Extract the (x, y) coordinate from the center of the cell holding the provided text.  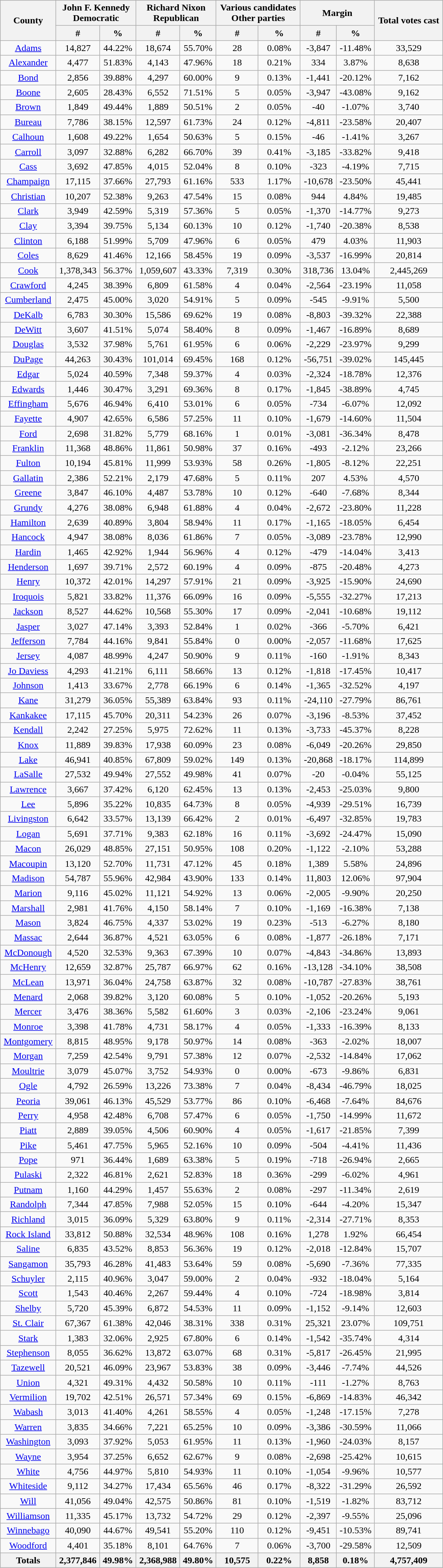
39.71% (118, 567)
338 (237, 1323)
54.72% (198, 1516)
13,139 (158, 819)
24,896 (409, 863)
-1,169 (318, 908)
Ogle (28, 1086)
86,761 (409, 700)
Richland (28, 1219)
-545 (318, 300)
7,278 (409, 1412)
54.53% (198, 1308)
5,720 (78, 1308)
-27.71% (356, 1219)
Menard (28, 997)
44.16% (118, 641)
1,849 (78, 107)
47.12% (198, 863)
-6.07% (356, 404)
5,319 (158, 211)
67,809 (158, 760)
9,263 (158, 196)
-5,817 (318, 1353)
42,575 (158, 1501)
7,348 (158, 374)
Randolph (28, 1205)
41.46% (118, 256)
2,445,269 (409, 270)
61.88% (198, 508)
2,981 (78, 908)
-43.08% (356, 92)
33,529 (409, 48)
1,543 (78, 1293)
-25.42% (356, 1457)
10,575 (237, 1560)
Gallatin (28, 478)
9,273 (409, 211)
5.58% (356, 863)
11,903 (409, 241)
2,377,846 (78, 1560)
36.05% (118, 700)
-20 (318, 774)
60.13% (198, 226)
-9.55% (356, 1516)
-18.78% (356, 374)
7,715 (409, 166)
59.02% (198, 760)
45,529 (158, 1101)
53.02% (198, 923)
61.86% (198, 537)
Warren (28, 1427)
15,347 (409, 1205)
-23.58% (356, 122)
7,786 (78, 122)
-29.51% (356, 804)
45.81% (118, 463)
-26.18% (356, 938)
97,904 (409, 878)
39.83% (118, 745)
4,961 (409, 1175)
41.78% (118, 1027)
-18.98% (356, 1293)
6,948 (158, 508)
23 (237, 745)
-20,868 (318, 760)
2,322 (78, 1175)
54.23% (198, 715)
45.00% (118, 300)
49.22% (118, 137)
-7.64% (356, 1101)
-14.77% (356, 211)
Marion (28, 893)
-9.91% (356, 300)
Various candidatesOther parties (258, 13)
9,800 (409, 789)
1,608 (78, 137)
46.28% (118, 1264)
36.87% (118, 938)
-1.27% (356, 1383)
11,889 (78, 745)
45.17% (118, 1516)
4,958 (78, 1115)
55.30% (198, 611)
30.30% (118, 315)
0.36% (279, 1175)
2,179 (158, 478)
1,059,607 (158, 270)
Lee (28, 804)
-26.45% (356, 1353)
Iroquois (28, 596)
-32.52% (356, 686)
53.83% (198, 1367)
42,046 (158, 1323)
60.90% (198, 1130)
41.40% (118, 1412)
-3,692 (318, 834)
48.96% (198, 1234)
93 (237, 700)
Massac (28, 938)
1,160 (78, 1190)
40.89% (118, 522)
32 (237, 982)
1,389 (318, 863)
4,432 (158, 1383)
-34.10% (356, 967)
3,532 (78, 344)
-4,811 (318, 122)
0.21% (279, 63)
9,178 (158, 1041)
12,092 (409, 404)
29 (237, 1516)
Peoria (28, 1101)
63.05% (198, 938)
-15.90% (356, 582)
Macoupin (28, 863)
6,552 (158, 92)
-8,434 (318, 1086)
4,487 (158, 493)
-323 (318, 166)
39.75% (118, 226)
-297 (318, 1190)
38.31% (198, 1323)
23,266 (409, 448)
-111 (318, 1383)
46 (237, 1486)
41.76% (118, 908)
11,368 (78, 448)
33.57% (118, 819)
Calhoun (28, 137)
-3,089 (318, 537)
83,712 (409, 1501)
17,625 (409, 641)
41 (237, 774)
334 (318, 63)
21 (237, 582)
25,787 (158, 967)
36.04% (118, 982)
42,984 (158, 878)
0.22% (279, 1560)
4,570 (409, 478)
-1,054 (318, 1471)
-644 (318, 1205)
39 (237, 152)
27,552 (158, 774)
61.60% (198, 1012)
20,407 (409, 122)
Cass (28, 166)
-9.96% (356, 1471)
-23.24% (356, 1012)
County (28, 20)
52.04% (198, 166)
12,376 (409, 374)
11,731 (158, 863)
48.99% (118, 656)
1,378,343 (78, 270)
4,143 (158, 63)
4,197 (409, 686)
56.36% (198, 1249)
-27.79% (356, 700)
-8,803 (318, 315)
60.00% (198, 78)
47.14% (118, 626)
Totals (28, 1560)
-160 (318, 656)
32,534 (158, 1234)
37.66% (118, 181)
Clay (28, 226)
-4.20% (356, 1205)
Fulton (28, 463)
-5,555 (318, 596)
13,226 (158, 1086)
-2,564 (318, 285)
1,944 (158, 552)
73.38% (198, 1086)
-3,847 (318, 48)
12.06% (356, 878)
6,111 (158, 670)
5,329 (158, 1219)
-46.79% (356, 1086)
45.07% (118, 1071)
58 (237, 463)
7,399 (409, 1130)
7,138 (409, 908)
4,087 (78, 656)
4,792 (78, 1086)
44,263 (78, 359)
37.71% (118, 834)
62.18% (198, 834)
54,787 (78, 878)
5,461 (78, 1145)
Alexander (28, 63)
5,975 (158, 730)
4,731 (158, 1027)
Christian (28, 196)
-7.36% (356, 1264)
52.83% (198, 1175)
69.36% (198, 389)
26,592 (409, 1486)
52.21% (118, 478)
12,659 (78, 967)
-2,005 (318, 893)
33,812 (78, 1234)
5,074 (158, 330)
-31.29% (356, 1486)
58.17% (198, 1027)
19,485 (409, 196)
1,697 (78, 567)
56.37% (118, 270)
14,827 (78, 48)
12,603 (409, 1308)
2,115 (78, 1279)
Lake (28, 760)
63.84% (198, 700)
36.62% (118, 1353)
38.36% (118, 1012)
5,676 (78, 404)
McDonough (28, 952)
-6,869 (318, 1397)
47.75% (118, 1145)
18,007 (409, 1041)
-1,248 (318, 1412)
11,436 (409, 1145)
62.45% (198, 789)
-1.41% (356, 137)
2,242 (78, 730)
Total votes cast (409, 20)
8,344 (409, 493)
8,538 (409, 226)
-513 (318, 923)
53.93% (198, 463)
43.33% (198, 270)
50.58% (198, 1383)
-3,386 (318, 1427)
-2,229 (318, 344)
Moultrie (28, 1071)
-2.02% (356, 1041)
-18.17% (356, 760)
-21.85% (356, 1130)
Henry (28, 582)
3,835 (78, 1427)
-14.60% (356, 418)
-2,672 (318, 508)
2,665 (409, 1160)
42.54% (118, 1056)
-1,818 (318, 670)
-3,700 (318, 1545)
Shelby (28, 1308)
-14.83% (356, 1397)
72.62% (198, 730)
23.07% (356, 1323)
-39.32% (356, 315)
44.22% (118, 48)
27,532 (78, 774)
Piatt (28, 1130)
55.70% (198, 48)
8,689 (409, 330)
18,674 (158, 48)
1.92% (356, 1234)
-20.48% (356, 567)
67.39% (198, 952)
Livingston (28, 819)
6,783 (78, 315)
7,988 (158, 1205)
Macon (28, 848)
2,475 (78, 300)
Lawrence (28, 789)
68 (237, 1353)
-20.12% (356, 78)
-1,679 (318, 418)
24,758 (158, 982)
50.95% (198, 848)
34.66% (118, 1427)
2,639 (78, 522)
4,756 (78, 1471)
3,093 (78, 1442)
-17.45% (356, 670)
-4,843 (318, 952)
Monroe (28, 1027)
318,736 (318, 270)
46.81% (118, 1175)
944 (318, 196)
-8.53% (356, 715)
53,288 (409, 848)
15,586 (158, 315)
66.97% (198, 967)
5,193 (409, 997)
8,763 (409, 1383)
20,814 (409, 256)
9,061 (409, 1012)
DuPage (28, 359)
17,938 (158, 745)
63.07% (198, 1353)
11,803 (318, 878)
63.87% (198, 982)
-33.82% (356, 152)
Cook (28, 270)
5,709 (158, 241)
-2,018 (318, 1249)
Clinton (28, 241)
-34.86% (356, 952)
60.09% (198, 745)
31,279 (78, 700)
2,572 (158, 567)
3,097 (78, 152)
Douglas (28, 344)
-32.85% (356, 819)
3,607 (78, 330)
-30.59% (356, 1427)
5,024 (78, 374)
57.36% (198, 211)
-23.50% (356, 181)
3,413 (409, 552)
4,245 (78, 285)
2,605 (78, 92)
7,221 (158, 1427)
58.14% (198, 908)
17,434 (158, 1486)
13,971 (78, 982)
69.45% (198, 359)
-3,925 (318, 582)
11,058 (409, 285)
-25.03% (356, 789)
DeKalb (28, 315)
60.08% (198, 997)
McHenry (28, 967)
3,394 (78, 226)
42.59% (118, 211)
-1,740 (318, 226)
-640 (318, 493)
53.01% (198, 404)
1,465 (78, 552)
4,907 (78, 418)
13,893 (409, 952)
10,194 (78, 463)
48.95% (118, 1041)
1,654 (158, 137)
4.03% (356, 241)
-2,532 (318, 1056)
30.43% (118, 359)
15,707 (409, 1249)
7,319 (237, 270)
6,586 (158, 418)
-1,750 (318, 1115)
42.51% (118, 1397)
32.88% (118, 152)
Adams (28, 48)
66,454 (409, 1234)
3,013 (78, 1412)
4,757,409 (409, 1560)
Washington (28, 1442)
-10.68% (356, 611)
Williamson (28, 1516)
Jasper (28, 626)
-1.82% (356, 1501)
56.96% (198, 552)
12,990 (409, 537)
47.68% (198, 478)
62.67% (198, 1457)
45 (237, 863)
5,896 (78, 804)
13.04% (356, 270)
11,672 (409, 1115)
3.87% (356, 63)
1,446 (78, 389)
4.53% (356, 478)
53.64% (198, 1264)
-5.70% (356, 626)
-673 (318, 1071)
-46 (318, 137)
11,121 (158, 893)
7,171 (409, 938)
Pike (28, 1145)
-3,537 (318, 256)
19,112 (409, 611)
12,166 (158, 256)
61.58% (198, 285)
3,949 (78, 211)
Marshall (28, 908)
41.21% (118, 670)
49,541 (158, 1531)
61.73% (198, 122)
-6,468 (318, 1101)
-23.78% (356, 537)
63.38% (198, 1160)
3,398 (78, 1027)
-14.04% (356, 552)
3,814 (409, 1293)
6,809 (158, 285)
-1,877 (318, 938)
59.44% (198, 1293)
Champaign (28, 181)
McLean (28, 982)
-1,165 (318, 522)
-493 (318, 448)
-9,451 (318, 1531)
Perry (28, 1115)
66.42% (198, 819)
-3,733 (318, 730)
13,872 (158, 1353)
57.91% (198, 582)
2,856 (78, 78)
-3,446 (318, 1367)
4,401 (78, 1545)
-1,152 (318, 1308)
22,251 (409, 463)
Jackson (28, 611)
168 (237, 359)
4,015 (158, 166)
49.94% (118, 774)
Tazewell (28, 1367)
5,134 (158, 226)
67,367 (78, 1323)
3,954 (78, 1457)
11,066 (409, 1427)
8,858 (318, 1560)
24,690 (409, 582)
-11.68% (356, 641)
12,509 (409, 1545)
39.82% (118, 997)
Mercer (28, 1012)
42.48% (118, 1115)
24 (237, 122)
Union (28, 1383)
-7.74% (356, 1367)
8,343 (409, 656)
3,047 (158, 1279)
Coles (28, 256)
26 (237, 715)
36.44% (118, 1160)
6,410 (158, 404)
5,810 (158, 1471)
-4,939 (318, 804)
8,101 (158, 1545)
58.40% (198, 330)
50.51% (198, 107)
Putnam (28, 1190)
60.19% (198, 567)
19,702 (78, 1397)
5,582 (158, 1012)
4,276 (78, 508)
2,386 (78, 478)
45.70% (118, 715)
49.80% (198, 1560)
-24.03% (356, 1442)
-6,497 (318, 819)
Ford (28, 434)
69 (237, 1397)
0.30% (279, 270)
-724 (318, 1293)
4,314 (409, 1338)
-3,196 (318, 715)
38.39% (118, 285)
66.70% (198, 152)
31.82% (118, 434)
Boone (28, 92)
14 (237, 1041)
6,831 (409, 1071)
3,079 (78, 1071)
-14.84% (356, 1056)
4,150 (158, 908)
3,120 (158, 997)
26,571 (158, 1397)
57.25% (198, 418)
4,273 (409, 567)
44.29% (118, 1190)
2,068 (78, 997)
71.51% (198, 92)
7,259 (78, 1056)
59 (237, 1264)
-18.05% (356, 522)
55,125 (409, 774)
13,120 (78, 863)
8,629 (78, 256)
-3,185 (318, 152)
-6.02% (356, 1175)
Richard NixonRepublican (176, 13)
59.00% (198, 1279)
0.26% (279, 463)
-45.37% (356, 730)
28 (237, 48)
Logan (28, 834)
-35.74% (356, 1338)
46,342 (409, 1397)
2,267 (158, 1293)
3,692 (78, 166)
9,299 (409, 344)
37,452 (409, 715)
35.22% (118, 804)
50.88% (118, 1234)
3,267 (409, 137)
5,761 (158, 344)
3,847 (78, 493)
9,418 (409, 152)
16,739 (409, 804)
3 (237, 1012)
63.80% (198, 1219)
52.16% (198, 1145)
-16.99% (356, 256)
66.19% (198, 686)
Whiteside (28, 1486)
67.80% (198, 1338)
38,761 (409, 982)
-1,519 (318, 1501)
86 (237, 1101)
23,967 (158, 1367)
40.46% (118, 1293)
-9.90% (356, 893)
Effingham (28, 404)
57.38% (198, 1056)
-2,453 (318, 789)
5,053 (158, 1442)
29,850 (409, 745)
43.52% (118, 1249)
Vermilion (28, 1397)
-2,041 (318, 611)
8,815 (78, 1041)
2,698 (78, 434)
4,321 (78, 1383)
28.43% (118, 92)
5,821 (78, 596)
58.45% (198, 256)
5,500 (409, 300)
-56,751 (318, 359)
51.83% (118, 63)
Scott (28, 1293)
Johnson (28, 686)
12,597 (158, 122)
38,508 (409, 967)
19,783 (409, 819)
3,804 (158, 522)
17,213 (409, 596)
0.41% (279, 152)
-40 (318, 107)
-23.80% (356, 508)
5,965 (158, 1145)
-11.48% (356, 48)
2,778 (158, 686)
3,824 (78, 923)
55,389 (158, 700)
-16.89% (356, 330)
17,062 (409, 1056)
Madison (28, 878)
-1,617 (318, 1130)
46.75% (118, 923)
-38.89% (356, 389)
2,925 (158, 1338)
-13,128 (318, 967)
-299 (318, 1175)
-2,314 (318, 1219)
42.65% (118, 418)
-2,324 (318, 374)
48.85% (118, 848)
41,483 (158, 1264)
-1,960 (318, 1442)
-32.27% (356, 596)
Montgomery (28, 1041)
0.02% (279, 626)
Cumberland (28, 300)
5,779 (158, 434)
-36.34% (356, 434)
44,526 (409, 1367)
-734 (318, 404)
2,644 (78, 938)
9,841 (158, 641)
7,784 (78, 641)
8,527 (78, 611)
42.92% (118, 552)
Grundy (28, 508)
4,261 (158, 1412)
-17.15% (356, 1412)
-16.39% (356, 1027)
-24.47% (356, 834)
-20.38% (356, 226)
32.87% (118, 967)
4,293 (78, 670)
51.99% (118, 241)
10,577 (409, 1471)
62 (237, 967)
-1,122 (318, 848)
11,504 (409, 418)
4,337 (158, 923)
-875 (318, 567)
10,835 (158, 804)
40.59% (118, 374)
12 (237, 1056)
533 (237, 181)
57.34% (198, 1397)
-18.04% (356, 1279)
-10.53% (356, 1531)
9,162 (409, 92)
-1,365 (318, 686)
15,090 (409, 834)
27,793 (158, 181)
110 (237, 1531)
-1,805 (318, 463)
1,689 (158, 1160)
-16.38% (356, 908)
6,188 (78, 241)
971 (78, 1160)
44.67% (118, 1531)
50.97% (198, 1041)
Wabash (28, 1412)
Morgan (28, 1056)
37.98% (118, 344)
42.01% (118, 582)
45,441 (409, 181)
Sangamon (28, 1264)
66.09% (198, 596)
133 (237, 878)
Kane (28, 700)
52.84% (198, 626)
Brown (28, 107)
Fayette (28, 418)
Pulaski (28, 1175)
81 (237, 1501)
109,751 (409, 1323)
Schuyler (28, 1279)
17 (237, 611)
8,180 (409, 923)
3,740 (409, 107)
44.62% (118, 611)
Rock Island (28, 1234)
50.86% (198, 1501)
8,157 (409, 1442)
40.85% (118, 760)
Bureau (28, 122)
11,861 (158, 448)
41.51% (118, 330)
27.25% (118, 730)
9,791 (158, 1056)
20,250 (409, 893)
3,020 (158, 300)
8,478 (409, 434)
-29.58% (356, 1545)
-23.19% (356, 285)
3,667 (78, 789)
4,745 (409, 389)
39.05% (118, 1130)
-8.12% (356, 463)
LaSalle (28, 774)
55.84% (198, 641)
John F. KennedyDemocratic (96, 13)
St. Clair (28, 1323)
4,520 (78, 952)
-23.97% (356, 344)
54.91% (198, 300)
Kendall (28, 730)
58.66% (198, 670)
61.38% (118, 1323)
-932 (318, 1279)
8,055 (78, 1353)
8,353 (409, 1219)
Kankakee (28, 715)
46.94% (118, 404)
Hamilton (28, 522)
4,521 (158, 938)
50.98% (198, 448)
Edwards (28, 389)
114,899 (409, 760)
Mason (28, 923)
9,363 (158, 952)
65.25% (198, 1427)
4,947 (78, 537)
-14.99% (356, 1115)
52.05% (198, 1205)
50.90% (198, 656)
4,247 (158, 656)
61.16% (198, 181)
20,311 (158, 715)
-504 (318, 1145)
58.94% (198, 522)
54.92% (198, 893)
-26.94% (356, 1160)
Jo Daviess (28, 670)
38 (237, 1367)
55.63% (198, 1190)
6,652 (158, 1457)
3,027 (78, 626)
Crawford (28, 285)
55.20% (198, 1531)
49.44% (118, 107)
0.19% (279, 1160)
-27.83% (356, 982)
-4.41% (356, 1145)
Winnebago (28, 1531)
10,615 (409, 1457)
13,732 (158, 1516)
6,872 (158, 1308)
84,676 (409, 1101)
43.90% (198, 878)
-1,370 (318, 211)
-1,441 (318, 78)
Pope (28, 1160)
-9.86% (356, 1071)
46.10% (118, 493)
53.77% (198, 1101)
10,568 (158, 611)
-6.27% (356, 923)
Henderson (28, 567)
46.13% (118, 1101)
-1,845 (318, 389)
18,025 (409, 1086)
33.67% (118, 686)
-3,947 (318, 92)
44.97% (118, 1471)
-479 (318, 552)
-0.04% (356, 774)
57.47% (198, 1115)
8,638 (409, 63)
65.56% (198, 1486)
-12.84% (356, 1249)
-10,787 (318, 982)
37 (237, 448)
47.54% (198, 196)
1.17% (279, 181)
2,368,988 (158, 1560)
41,056 (78, 1501)
0.20% (279, 848)
37.25% (118, 1457)
26.59% (118, 1086)
4,506 (158, 1130)
-1,333 (318, 1027)
2,621 (158, 1175)
-1,542 (318, 1338)
-10,678 (318, 181)
5,691 (78, 834)
479 (318, 241)
White (28, 1471)
1,413 (78, 686)
145,445 (409, 359)
4,477 (78, 63)
46.09% (118, 1367)
27,151 (158, 848)
3,291 (158, 389)
20,521 (78, 1367)
-1.07% (356, 107)
64.76% (198, 1545)
Clark (28, 211)
Woodford (28, 1545)
8,133 (409, 1027)
-1.91% (356, 656)
-2,057 (318, 641)
6,120 (158, 789)
1,278 (318, 1234)
8,036 (158, 537)
7,344 (78, 1205)
-2.10% (356, 848)
3,752 (158, 1071)
-1,052 (318, 997)
10,417 (409, 670)
30.47% (118, 389)
DeWitt (28, 330)
Stephenson (28, 1353)
9,112 (78, 1486)
-3,081 (318, 434)
64.73% (198, 804)
0.23% (279, 923)
-366 (318, 626)
3,015 (78, 1219)
38.15% (118, 122)
6,835 (78, 1249)
207 (318, 478)
5,164 (409, 1279)
35.18% (118, 1545)
37.42% (118, 789)
6,421 (409, 626)
11,228 (409, 508)
-5,690 (318, 1264)
34.27% (118, 1486)
77,335 (409, 1264)
89,741 (409, 1531)
-6,049 (318, 745)
Carroll (28, 152)
6,642 (78, 819)
25,096 (409, 1516)
Margin (337, 13)
36.09% (118, 1219)
Hancock (28, 537)
49.31% (118, 1383)
Jefferson (28, 641)
Will (28, 1501)
4,297 (158, 78)
35,793 (78, 1264)
3,393 (158, 626)
-9.14% (356, 1308)
37.92% (118, 1442)
-2,397 (318, 1516)
Bond (28, 78)
11,376 (158, 596)
21,995 (409, 1353)
32.06% (118, 1338)
-7.68% (356, 493)
-1,467 (318, 330)
Greene (28, 493)
-8,322 (318, 1486)
2,889 (78, 1130)
Wayne (28, 1457)
-39.02% (356, 359)
49.04% (118, 1501)
6,454 (409, 522)
26,029 (78, 848)
Knox (28, 745)
68.16% (198, 434)
52.38% (118, 196)
-718 (318, 1160)
45.02% (118, 893)
22,388 (409, 315)
40.96% (118, 1279)
9,116 (78, 893)
10,207 (78, 196)
Hardin (28, 552)
8,228 (409, 730)
45.39% (118, 1308)
25,321 (318, 1323)
32.53% (118, 952)
69.62% (198, 315)
40,090 (78, 1531)
1,383 (78, 1338)
6,708 (158, 1115)
1,889 (158, 107)
53.78% (198, 493)
-24,110 (318, 700)
7,162 (409, 78)
-2.12% (356, 448)
Saline (28, 1249)
-11.34% (356, 1190)
101,014 (158, 359)
11,999 (158, 463)
39.88% (118, 78)
52.70% (118, 863)
Stark (28, 1338)
59.37% (198, 374)
-4.19% (356, 166)
-2,106 (318, 1012)
46,941 (78, 760)
50.63% (198, 137)
48.86% (118, 448)
3,476 (78, 1012)
8,853 (158, 1249)
58.55% (198, 1412)
2,619 (409, 1190)
6,282 (158, 152)
14,297 (158, 582)
33.82% (118, 596)
39,061 (78, 1101)
4.84% (356, 196)
55.96% (118, 878)
11,335 (78, 1516)
-363 (318, 1041)
9,383 (158, 834)
1,457 (158, 1190)
-2,698 (318, 1457)
Edgar (28, 374)
Franklin (28, 448)
10,372 (78, 582)
Jersey (28, 656)
149 (237, 760)
